Output the [x, y] coordinate of the center of the cell containing the given text.  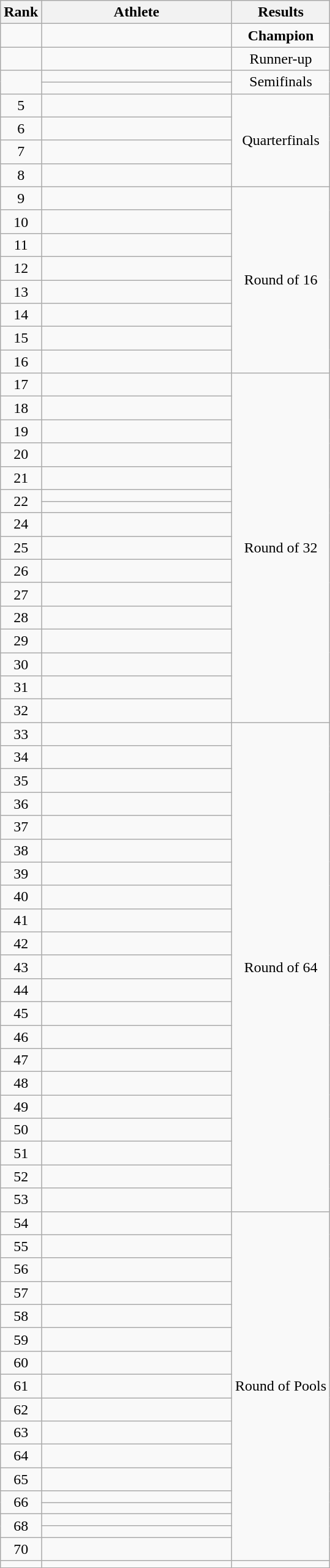
43 [21, 967]
39 [21, 874]
17 [21, 385]
65 [21, 1479]
Athlete [137, 12]
18 [21, 408]
14 [21, 315]
59 [21, 1339]
16 [21, 362]
11 [21, 245]
31 [21, 688]
15 [21, 338]
Round of 16 [281, 280]
61 [21, 1386]
19 [21, 431]
Quarterfinals [281, 140]
38 [21, 850]
Champion [281, 35]
36 [21, 804]
70 [21, 1549]
7 [21, 152]
13 [21, 292]
57 [21, 1293]
41 [21, 920]
30 [21, 664]
33 [21, 734]
64 [21, 1456]
51 [21, 1153]
21 [21, 478]
53 [21, 1200]
5 [21, 105]
10 [21, 221]
Rank [21, 12]
62 [21, 1409]
50 [21, 1130]
22 [21, 501]
Runner-up [281, 59]
Round of 32 [281, 548]
56 [21, 1269]
55 [21, 1246]
66 [21, 1503]
63 [21, 1433]
47 [21, 1060]
49 [21, 1107]
Semifinals [281, 82]
26 [21, 571]
46 [21, 1037]
12 [21, 268]
6 [21, 128]
54 [21, 1223]
35 [21, 781]
40 [21, 897]
58 [21, 1316]
9 [21, 198]
37 [21, 827]
48 [21, 1083]
45 [21, 1013]
60 [21, 1362]
44 [21, 990]
52 [21, 1176]
Round of 64 [281, 967]
25 [21, 548]
24 [21, 524]
29 [21, 641]
27 [21, 594]
42 [21, 943]
68 [21, 1526]
28 [21, 617]
34 [21, 757]
32 [21, 711]
Round of Pools [281, 1386]
8 [21, 175]
20 [21, 455]
Results [281, 12]
